From the cell containing the given text, extract its center point as (x, y) coordinate. 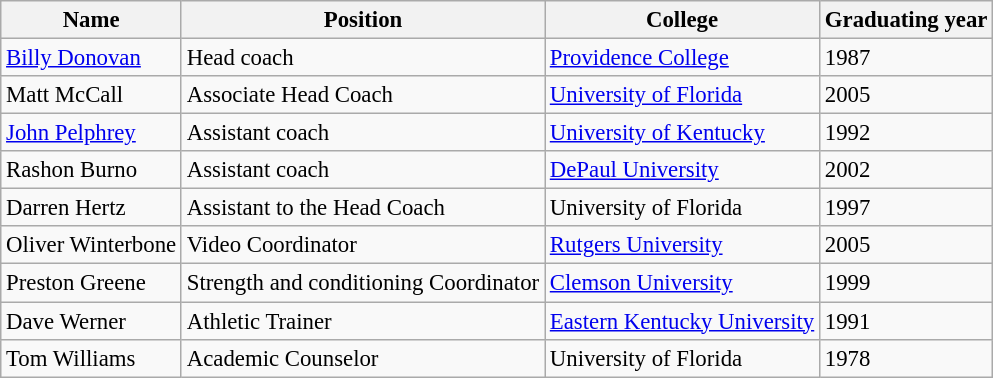
Clemson University (682, 283)
1987 (906, 58)
Name (92, 20)
Position (362, 20)
Assistant to the Head Coach (362, 208)
Matt McCall (92, 95)
Eastern Kentucky University (682, 321)
Darren Hertz (92, 208)
1992 (906, 133)
Head coach (362, 58)
1997 (906, 208)
1991 (906, 321)
University of Kentucky (682, 133)
Rashon Burno (92, 170)
Tom Williams (92, 358)
Associate Head Coach (362, 95)
1978 (906, 358)
Rutgers University (682, 245)
Strength and conditioning Coordinator (362, 283)
College (682, 20)
Preston Greene (92, 283)
Oliver Winterbone (92, 245)
Graduating year (906, 20)
2002 (906, 170)
Providence College (682, 58)
John Pelphrey (92, 133)
Dave Werner (92, 321)
1999 (906, 283)
Video Coordinator (362, 245)
Athletic Trainer (362, 321)
Academic Counselor (362, 358)
Billy Donovan (92, 58)
DePaul University (682, 170)
